Capture the cell that displays the provided text and extract its [x, y] central coordinate. 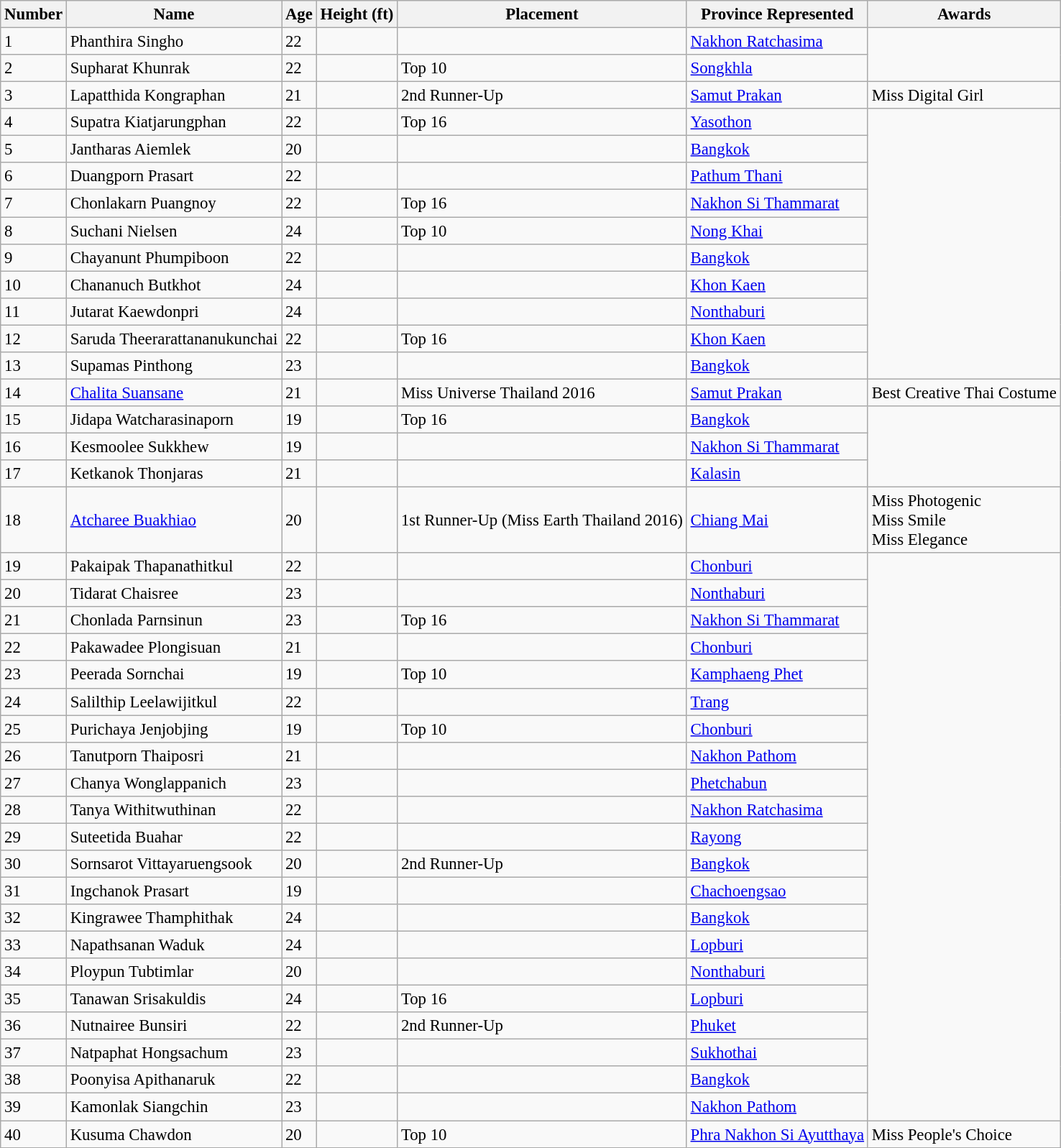
Kamphaeng Phet [777, 675]
Phanthira Singho [174, 42]
Ploypun Tubtimlar [174, 972]
Jutarat Kaewdonpri [174, 311]
Songkhla [777, 68]
25 [34, 729]
Kalasin [777, 474]
30 [34, 864]
Nutnairee Bunsiri [174, 1026]
Rayong [777, 837]
Pakawadee Plongisuan [174, 648]
Phra Nakhon Si Ayutthaya [777, 1134]
Awards [964, 14]
Province Represented [777, 14]
38 [34, 1080]
Kamonlak Siangchin [174, 1107]
Kesmoolee Sukkhew [174, 446]
34 [34, 972]
Kusuma Chawdon [174, 1134]
Chonlakarn Puangnoy [174, 203]
33 [34, 945]
18 [34, 520]
Tanutporn Thaiposri [174, 756]
Supamas Pinthong [174, 366]
Ingchanok Prasart [174, 891]
28 [34, 810]
Phuket [777, 1026]
2 [34, 68]
Chiang Mai [777, 520]
Saruda Theerarattananukunchai [174, 339]
35 [34, 999]
27 [34, 783]
Supharat Khunrak [174, 68]
Jidapa Watcharasinaporn [174, 420]
6 [34, 176]
40 [34, 1134]
Suteetida Buahar [174, 837]
Kingrawee Thamphithak [174, 918]
Number [34, 14]
14 [34, 392]
7 [34, 203]
Ketkanok Thonjaras [174, 474]
8 [34, 231]
Phetchabun [777, 783]
Miss People's Choice [964, 1134]
Pakaipak Thapanathitkul [174, 566]
4 [34, 122]
Sukhothai [777, 1053]
36 [34, 1026]
Supatra Kiatjarungphan [174, 122]
Chachoengsao [777, 891]
Best Creative Thai Costume [964, 392]
39 [34, 1107]
Tanya Withitwuthinan [174, 810]
Natpaphat Hongsachum [174, 1053]
12 [34, 339]
Age [299, 14]
Trang [777, 702]
Name [174, 14]
Duangporn Prasart [174, 176]
37 [34, 1053]
Napathsanan Waduk [174, 945]
1st Runner-Up (Miss Earth Thailand 2016) [542, 520]
29 [34, 837]
Chonlada Parnsinun [174, 620]
11 [34, 311]
31 [34, 891]
Suchani Nielsen [174, 231]
Lapatthida Kongraphan [174, 96]
Chalita Suansane [174, 392]
16 [34, 446]
Poonyisa Apithanaruk [174, 1080]
Jantharas Aiemlek [174, 150]
Atcharee Buakhiao [174, 520]
Salilthip Leelawijitkul [174, 702]
Nong Khai [777, 231]
Purichaya Jenjobjing [174, 729]
Pathum Thani [777, 176]
Height (ft) [357, 14]
26 [34, 756]
10 [34, 285]
Peerada Sornchai [174, 675]
Tidarat Chaisree [174, 594]
Miss Photogenic Miss Smile Miss Elegance [964, 520]
17 [34, 474]
Sornsarot Vittayaruengsook [174, 864]
Chayanunt Phumpiboon [174, 257]
Yasothon [777, 122]
9 [34, 257]
5 [34, 150]
1 [34, 42]
3 [34, 96]
Chanya Wonglappanich [174, 783]
Tanawan Srisakuldis [174, 999]
Miss Digital Girl [964, 96]
15 [34, 420]
Miss Universe Thailand 2016 [542, 392]
Placement [542, 14]
Chananuch Butkhot [174, 285]
13 [34, 366]
32 [34, 918]
